Identify which cell holds the provided text, then report its [x, y] central coordinate. 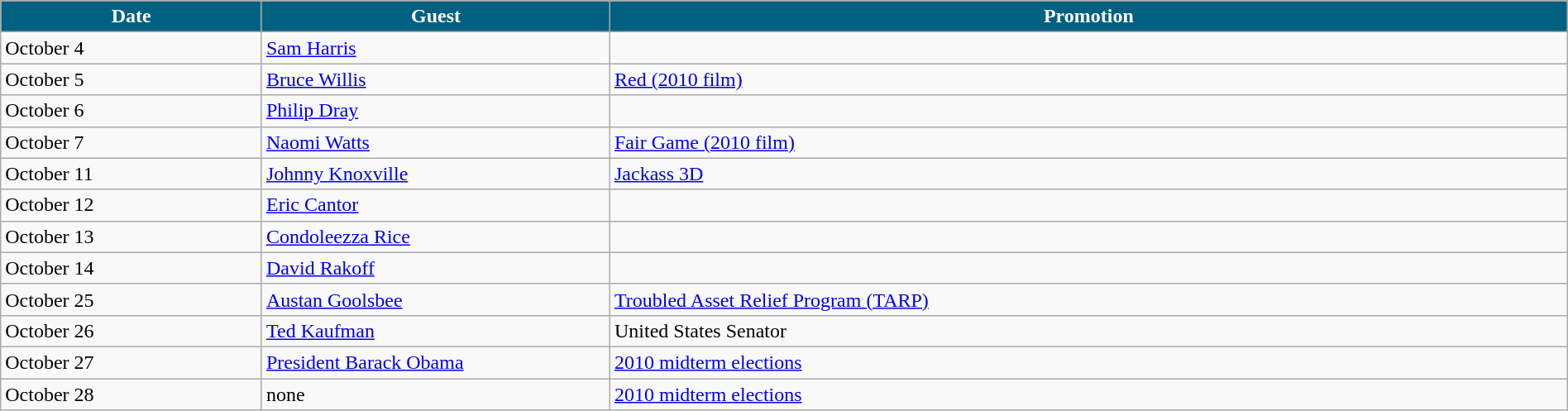
President Barack Obama [435, 362]
Philip Dray [435, 111]
October 7 [131, 142]
October 11 [131, 174]
Austan Goolsbee [435, 299]
Ted Kaufman [435, 331]
October 4 [131, 48]
Red (2010 film) [1088, 79]
October 26 [131, 331]
Fair Game (2010 film) [1088, 142]
Jackass 3D [1088, 174]
Naomi Watts [435, 142]
Troubled Asset Relief Program (TARP) [1088, 299]
Promotion [1088, 17]
October 27 [131, 362]
United States Senator [1088, 331]
October 13 [131, 237]
Eric Cantor [435, 205]
October 12 [131, 205]
David Rakoff [435, 268]
Bruce Willis [435, 79]
October 14 [131, 268]
October 25 [131, 299]
none [435, 394]
Johnny Knoxville [435, 174]
October 6 [131, 111]
October 28 [131, 394]
October 5 [131, 79]
Sam Harris [435, 48]
Condoleezza Rice [435, 237]
Date [131, 17]
Guest [435, 17]
